Detect which cell encompasses the target text, then output its [X, Y] center coordinate. 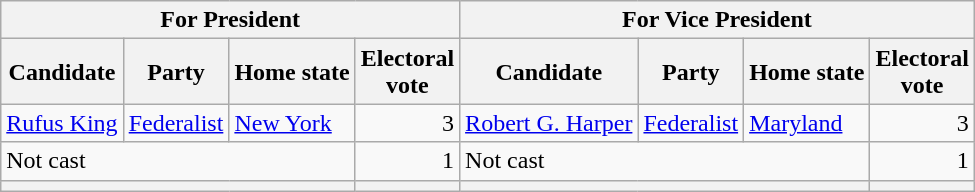
Robert G. Harper [549, 123]
For Vice President [718, 20]
New York [292, 123]
For President [230, 20]
Maryland [807, 123]
Rufus King [62, 123]
